Pinpoint the cell where the given text exists, returning its (x, y) midpoint coordinate. 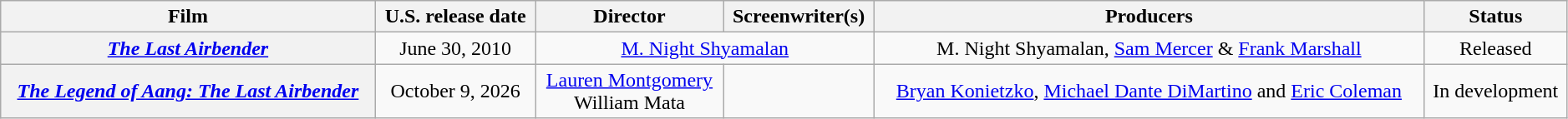
U.S. release date (455, 17)
October 9, 2026 (455, 92)
In development (1495, 92)
Status (1495, 17)
Producers (1149, 17)
Film (188, 17)
Lauren MontgomeryWilliam Mata (630, 92)
M. Night Shyamalan, Sam Mercer & Frank Marshall (1149, 48)
June 30, 2010 (455, 48)
Screenwriter(s) (799, 17)
Bryan Konietzko, Michael Dante DiMartino and Eric Coleman (1149, 92)
Released (1495, 48)
The Last Airbender (188, 48)
The Legend of Aang: The Last Airbender (188, 92)
Director (630, 17)
M. Night Shyamalan (705, 48)
